Scan for the cell matching the given text and deliver its (X, Y) coordinate at center. 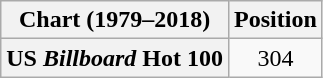
Chart (1979–2018) (115, 20)
US Billboard Hot 100 (115, 58)
304 (276, 58)
Position (276, 20)
